Search for the cell housing the specified text and yield its (x, y) center coordinate. 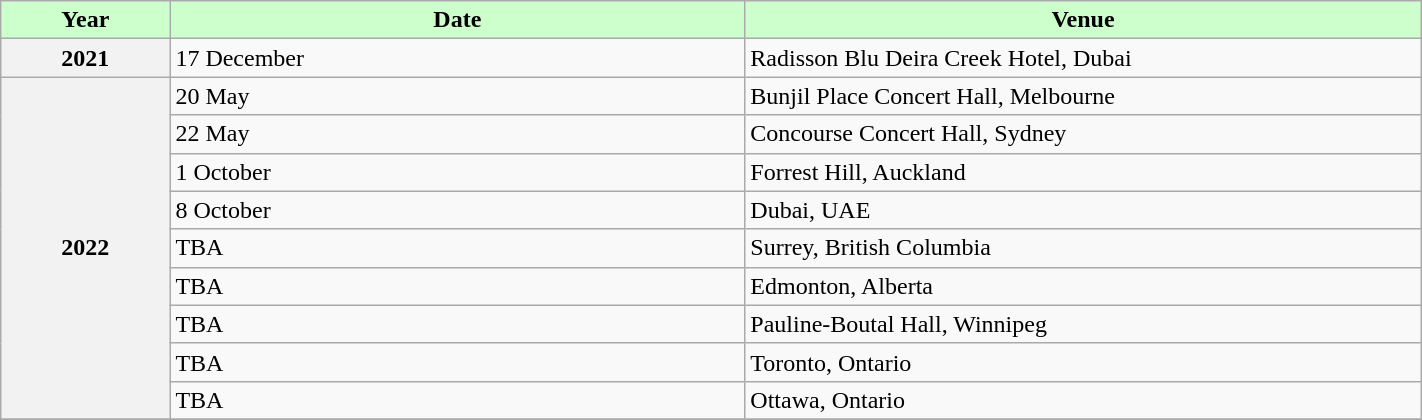
Year (86, 20)
Forrest Hill, Auckland (1083, 172)
17 December (458, 58)
Date (458, 20)
Pauline-Boutal Hall, Winnipeg (1083, 324)
Concourse Concert Hall, Sydney (1083, 134)
20 May (458, 96)
Bunjil Place Concert Hall, Melbourne (1083, 96)
Ottawa, Ontario (1083, 400)
Venue (1083, 20)
Edmonton, Alberta (1083, 286)
22 May (458, 134)
8 October (458, 210)
2021 (86, 58)
2022 (86, 248)
Surrey, British Columbia (1083, 248)
Dubai, UAE (1083, 210)
1 October (458, 172)
Radisson Blu Deira Creek Hotel, Dubai (1083, 58)
Toronto, Ontario (1083, 362)
